Provide the [x, y] coordinate of the cell's center where the given text is located.  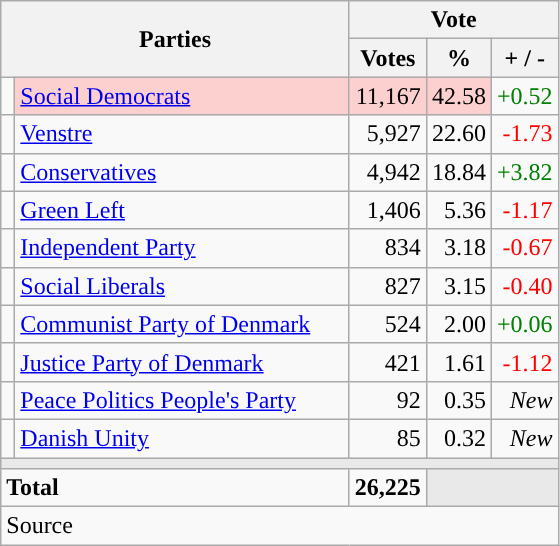
% [458, 58]
1,406 [388, 210]
0.35 [458, 400]
524 [388, 324]
421 [388, 362]
Source [280, 526]
22.60 [458, 134]
+ / - [524, 58]
Danish Unity [182, 438]
11,167 [388, 96]
-0.67 [524, 248]
5.36 [458, 210]
42.58 [458, 96]
Justice Party of Denmark [182, 362]
Total [176, 488]
-1.73 [524, 134]
26,225 [388, 488]
Communist Party of Denmark [182, 324]
Parties [176, 39]
3.18 [458, 248]
92 [388, 400]
-0.40 [524, 286]
Social Liberals [182, 286]
5,927 [388, 134]
Peace Politics People's Party [182, 400]
0.32 [458, 438]
-1.12 [524, 362]
2.00 [458, 324]
Venstre [182, 134]
18.84 [458, 172]
4,942 [388, 172]
Green Left [182, 210]
+0.52 [524, 96]
834 [388, 248]
85 [388, 438]
Vote [454, 20]
3.15 [458, 286]
Conservatives [182, 172]
+3.82 [524, 172]
Social Democrats [182, 96]
1.61 [458, 362]
+0.06 [524, 324]
-1.17 [524, 210]
Independent Party [182, 248]
Votes [388, 58]
827 [388, 286]
